Detect which cell encompasses the target text, then output its (X, Y) center coordinate. 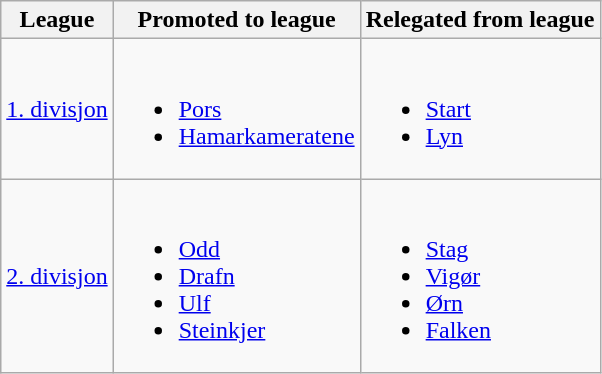
1. divisjon (57, 109)
StartLyn (480, 109)
StagVigørØrnFalken (480, 276)
Relegated from league (480, 20)
2. divisjon (57, 276)
OddDrafnUlfSteinkjer (236, 276)
League (57, 20)
Promoted to league (236, 20)
PorsHamarkameratene (236, 109)
